Return the [X, Y] coordinate for the center point of the cell that contains the specified text.  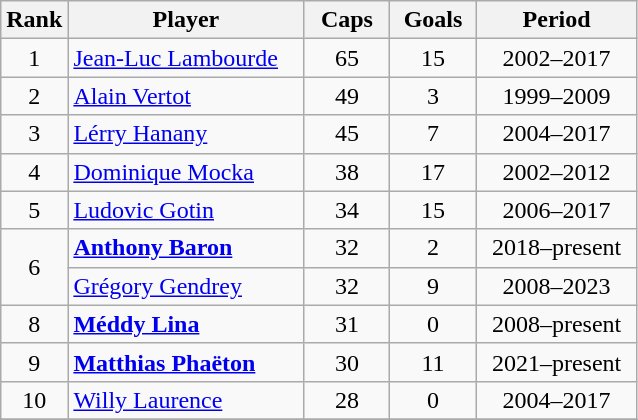
Willy Laurence [186, 400]
2021–present [556, 362]
6 [34, 267]
1999–2009 [556, 96]
Grégory Gendrey [186, 286]
30 [347, 362]
1 [34, 58]
Anthony Baron [186, 248]
Rank [34, 20]
2018–present [556, 248]
Méddy Lina [186, 324]
38 [347, 172]
Alain Vertot [186, 96]
11 [433, 362]
8 [34, 324]
Period [556, 20]
Dominique Mocka [186, 172]
Ludovic Gotin [186, 210]
17 [433, 172]
28 [347, 400]
45 [347, 134]
4 [34, 172]
Matthias Phaëton [186, 362]
34 [347, 210]
65 [347, 58]
Goals [433, 20]
7 [433, 134]
Player [186, 20]
Jean-Luc Lambourde [186, 58]
2006–2017 [556, 210]
2008–present [556, 324]
49 [347, 96]
Caps [347, 20]
Lérry Hanany [186, 134]
5 [34, 210]
2002–2017 [556, 58]
2002–2012 [556, 172]
31 [347, 324]
2008–2023 [556, 286]
10 [34, 400]
